Identify which cell holds the provided text, then report its (X, Y) central coordinate. 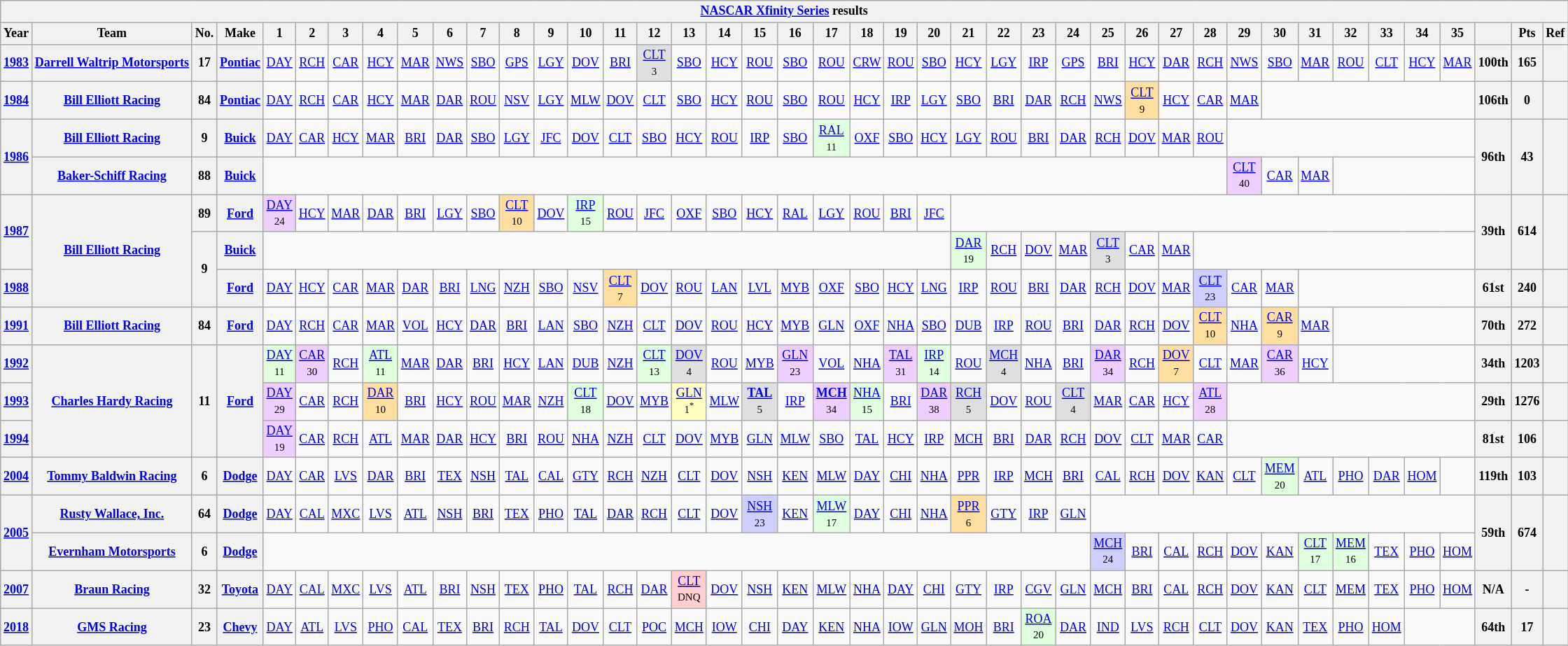
26 (1142, 34)
MLW17 (832, 514)
DAR19 (969, 251)
TAL31 (901, 363)
Year (17, 34)
PPR6 (969, 514)
106th (1493, 101)
No. (204, 34)
ROA20 (1039, 627)
CLTDNQ (689, 589)
1983 (17, 63)
1991 (17, 326)
19 (901, 34)
106 (1527, 439)
MCH34 (832, 401)
NASCAR Xfinity Series results (784, 11)
DAR38 (934, 401)
96th (1493, 157)
20 (934, 34)
18 (867, 34)
14 (724, 34)
Toyota (241, 589)
24 (1073, 34)
CLT13 (654, 363)
CLT7 (620, 288)
89 (204, 213)
IRP14 (934, 363)
1984 (17, 101)
240 (1527, 288)
DAR34 (1108, 363)
Braun Racing (112, 589)
CLT23 (1210, 288)
ATL28 (1210, 401)
IRP15 (585, 213)
1203 (1527, 363)
- (1527, 589)
DAY19 (279, 439)
15 (759, 34)
ATL11 (381, 363)
1276 (1527, 401)
119th (1493, 477)
PPR (969, 477)
RCH5 (969, 401)
1986 (17, 157)
33 (1386, 34)
TAL5 (759, 401)
4 (381, 34)
CAR30 (312, 363)
31 (1315, 34)
POC (654, 627)
2 (312, 34)
2004 (17, 477)
165 (1527, 63)
NHA15 (867, 401)
CRW (867, 63)
DAR10 (381, 401)
DOV4 (689, 363)
Make (241, 34)
Ref (1555, 34)
CLT40 (1245, 176)
CLT17 (1315, 552)
CLT9 (1142, 101)
34th (1493, 363)
CAR36 (1280, 363)
28 (1210, 34)
RAL (795, 213)
1987 (17, 232)
IND (1108, 627)
MEM16 (1351, 552)
GLN23 (795, 363)
39th (1493, 232)
DAY11 (279, 363)
MEM (1351, 589)
34 (1422, 34)
GLN1* (689, 401)
Tommy Baldwin Racing (112, 477)
13 (689, 34)
21 (969, 34)
1 (279, 34)
MOH (969, 627)
Baker-Schiff Racing (112, 176)
CLT4 (1073, 401)
16 (795, 34)
CGV (1039, 589)
29 (1245, 34)
25 (1108, 34)
43 (1527, 157)
CLT18 (585, 401)
RAL11 (832, 138)
10 (585, 34)
Rusty Wallace, Inc. (112, 514)
674 (1527, 533)
2018 (17, 627)
61st (1493, 288)
3 (346, 34)
70th (1493, 326)
2007 (17, 589)
DOV7 (1176, 363)
1992 (17, 363)
64th (1493, 627)
N/A (1493, 589)
7 (483, 34)
88 (204, 176)
5 (415, 34)
64 (204, 514)
22 (1004, 34)
29th (1493, 401)
81st (1493, 439)
Chevy (241, 627)
Team (112, 34)
Evernham Motorsports (112, 552)
0 (1527, 101)
2005 (17, 533)
DAY29 (279, 401)
MCH24 (1108, 552)
GMS Racing (112, 627)
614 (1527, 232)
Pts (1527, 34)
1993 (17, 401)
27 (1176, 34)
MCH4 (1004, 363)
NSH23 (759, 514)
1988 (17, 288)
LVL (759, 288)
1994 (17, 439)
272 (1527, 326)
DAY24 (279, 213)
35 (1457, 34)
12 (654, 34)
CAR9 (1280, 326)
103 (1527, 477)
59th (1493, 533)
MEM20 (1280, 477)
Darrell Waltrip Motorsports (112, 63)
100th (1493, 63)
Charles Hardy Racing (112, 401)
8 (517, 34)
30 (1280, 34)
